Extract the (x, y) coordinate from the center of the cell holding the provided text.  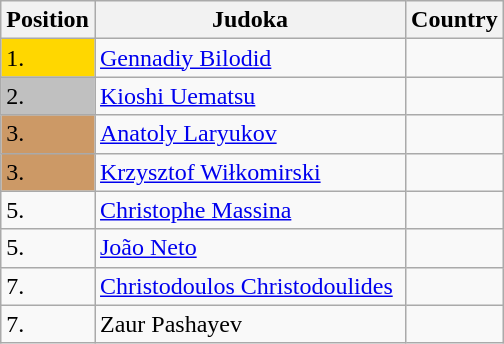
Kioshi Uematsu (250, 96)
Christodoulos Christodoulides (250, 286)
Country (455, 20)
Judoka (250, 20)
2. (48, 96)
1. (48, 58)
Gennadiy Bilodid (250, 58)
João Neto (250, 248)
Anatoly Laryukov (250, 134)
Position (48, 20)
Zaur Pashayev (250, 324)
Christophe Massina (250, 210)
Krzysztof Wiłkomirski (250, 172)
